Return [X, Y] of the center of cell containing provided text 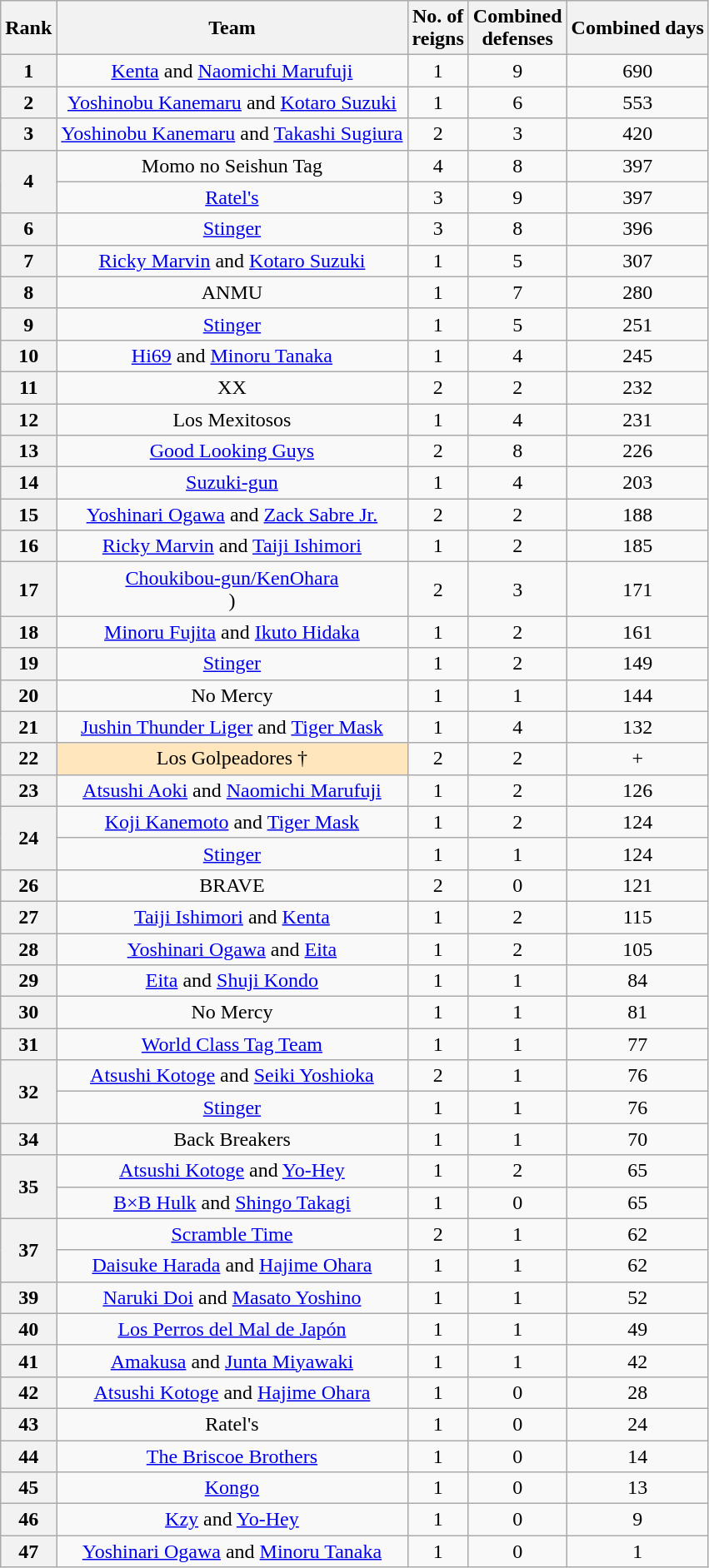
+ [637, 759]
Atsushi Kotoge and Seiki Yoshioka [232, 1076]
32 [28, 1092]
37 [28, 1250]
Rank [28, 28]
149 [637, 664]
31 [28, 1044]
Scramble Time [232, 1234]
Atsushi Aoki and Naomichi Marufuji [232, 790]
B×B Hulk and Shingo Takagi [232, 1202]
251 [637, 324]
Naruki Doi and Masato Yoshino [232, 1297]
Kzy and Yo-Hey [232, 1520]
Atsushi Kotoge and Yo-Hey [232, 1171]
World Class Tag Team [232, 1044]
XX [232, 387]
690 [637, 71]
52 [637, 1297]
19 [28, 664]
203 [637, 483]
Koji Kanemoto and Tiger Mask [232, 822]
Yoshinari Ogawa and Zack Sabre Jr. [232, 515]
30 [28, 1013]
16 [28, 546]
Combined days [637, 28]
Combineddefenses [517, 28]
27 [28, 917]
Yoshinobu Kanemaru and Takashi Sugiura [232, 134]
Choukibou-gun/KenOhara) [232, 590]
105 [637, 948]
20 [28, 695]
126 [637, 790]
The Briscoe Brothers [232, 1456]
45 [28, 1488]
Atsushi Kotoge and Hajime Ohara [232, 1392]
22 [28, 759]
226 [637, 451]
10 [28, 356]
Daisuke Harada and Hajime Ohara [232, 1266]
17 [28, 590]
70 [637, 1139]
185 [637, 546]
121 [637, 885]
115 [637, 917]
40 [28, 1329]
280 [637, 292]
Los Perros del Mal de Japón [232, 1329]
Ricky Marvin and Taiji Ishimori [232, 546]
49 [637, 1329]
11 [28, 387]
231 [637, 419]
15 [28, 515]
No. ofreigns [438, 28]
188 [637, 515]
Kenta and Naomichi Marufuji [232, 71]
12 [28, 419]
Team [232, 28]
46 [28, 1520]
144 [637, 695]
BRAVE [232, 885]
23 [28, 790]
Los Golpeadores † [232, 759]
35 [28, 1187]
44 [28, 1456]
Momo no Seishun Tag [232, 166]
420 [637, 134]
Back Breakers [232, 1139]
232 [637, 387]
26 [28, 885]
Amakusa and Junta Miyawaki [232, 1361]
41 [28, 1361]
84 [637, 981]
553 [637, 102]
Yoshinari Ogawa and Eita [232, 948]
161 [637, 632]
43 [28, 1424]
29 [28, 981]
77 [637, 1044]
396 [637, 229]
Ricky Marvin and Kotaro Suzuki [232, 261]
Suzuki-gun [232, 483]
21 [28, 727]
245 [637, 356]
ANMU [232, 292]
39 [28, 1297]
47 [28, 1551]
18 [28, 632]
Yoshinari Ogawa and Minoru Tanaka [232, 1551]
Jushin Thunder Liger and Tiger Mask [232, 727]
Los Mexitosos [232, 419]
34 [28, 1139]
Taiji Ishimori and Kenta [232, 917]
Good Looking Guys [232, 451]
Yoshinobu Kanemaru and Kotaro Suzuki [232, 102]
Kongo [232, 1488]
132 [637, 727]
81 [637, 1013]
Hi69 and Minoru Tanaka [232, 356]
Minoru Fujita and Ikuto Hidaka [232, 632]
171 [637, 590]
Eita and Shuji Kondo [232, 981]
307 [637, 261]
